Locate the cell with the specified text and output its (X, Y) center coordinate. 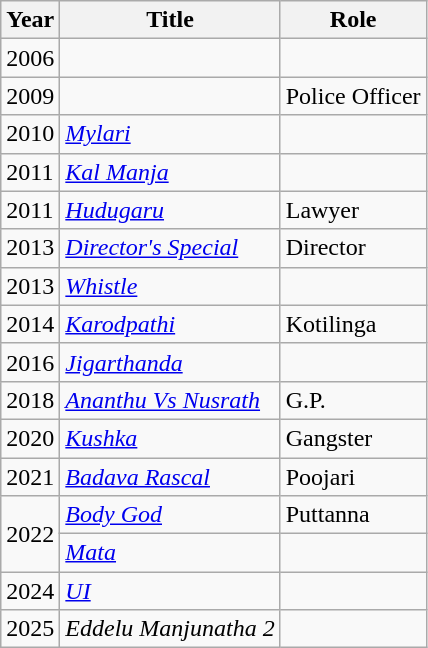
Kotilinga (353, 324)
2014 (30, 324)
UI (170, 591)
2022 (30, 534)
Kal Manja (170, 172)
Eddelu Manjunatha 2 (170, 629)
2020 (30, 438)
Title (170, 20)
2016 (30, 362)
2018 (30, 400)
Kushka (170, 438)
Mata (170, 553)
Mylari (170, 134)
Year (30, 20)
Role (353, 20)
2006 (30, 58)
2009 (30, 96)
2010 (30, 134)
Hudugaru (170, 210)
Director's Special (170, 248)
G.P. (353, 400)
Badava Rascal (170, 477)
Gangster (353, 438)
Poojari (353, 477)
2021 (30, 477)
Director (353, 248)
Karodpathi (170, 324)
Body God (170, 515)
Puttanna (353, 515)
2024 (30, 591)
Police Officer (353, 96)
Lawyer (353, 210)
Ananthu Vs Nusrath (170, 400)
Whistle (170, 286)
2025 (30, 629)
Jigarthanda (170, 362)
